Return the [X, Y] coordinate for the center point of the cell that contains the specified text.  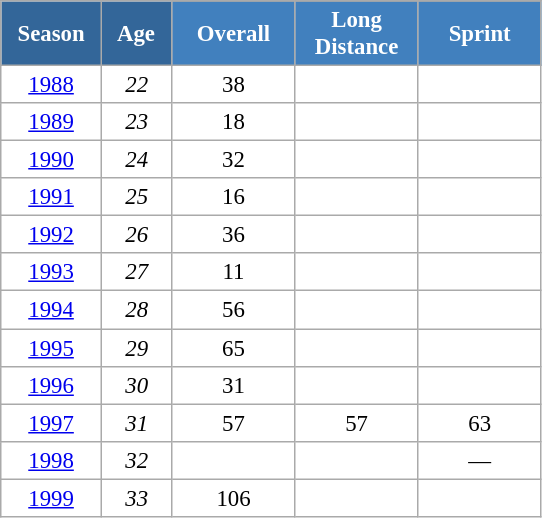
1990 [52, 160]
23 [136, 122]
22 [136, 85]
1998 [52, 460]
1992 [52, 235]
16 [234, 197]
1989 [52, 122]
26 [136, 235]
63 [480, 423]
1988 [52, 85]
27 [136, 273]
1991 [52, 197]
29 [136, 348]
36 [234, 235]
56 [234, 310]
Overall [234, 34]
Long Distance [356, 34]
11 [234, 273]
30 [136, 385]
Season [52, 34]
1995 [52, 348]
Age [136, 34]
28 [136, 310]
24 [136, 160]
1999 [52, 498]
1994 [52, 310]
33 [136, 498]
1993 [52, 273]
18 [234, 122]
38 [234, 85]
106 [234, 498]
1996 [52, 385]
Sprint [480, 34]
— [480, 460]
25 [136, 197]
1997 [52, 423]
65 [234, 348]
